For the text-containing cell, return its midpoint in [X, Y] coordinate format. 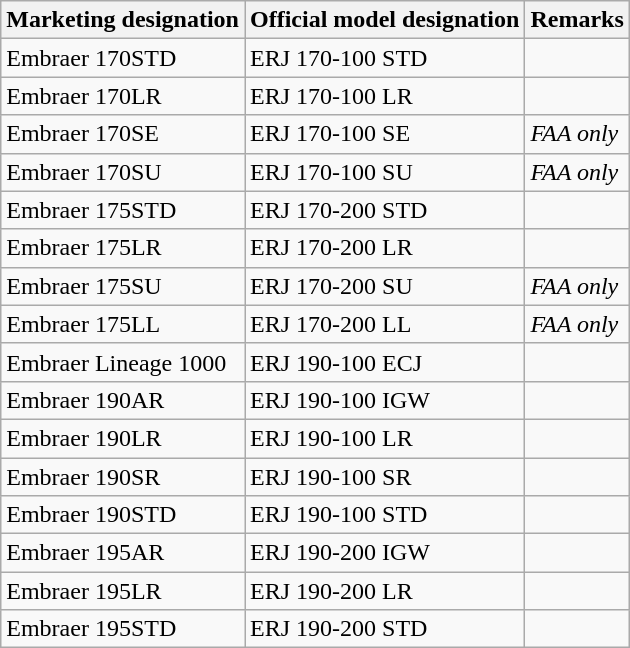
Embraer 195LR [123, 591]
Official model designation [384, 20]
Embraer 170LR [123, 96]
ERJ 190-200 STD [384, 629]
ERJ 190-200 IGW [384, 553]
ERJ 170-200 LL [384, 324]
ERJ 190-100 IGW [384, 400]
ERJ 170-200 STD [384, 210]
ERJ 170-100 STD [384, 58]
Embraer 175SU [123, 286]
ERJ 190-100 ECJ [384, 362]
ERJ 190-100 LR [384, 438]
ERJ 170-200 SU [384, 286]
Embraer 175LR [123, 248]
Embraer 170SE [123, 134]
Remarks [577, 20]
Embraer 190STD [123, 515]
Embraer 190LR [123, 438]
ERJ 190-100 SR [384, 477]
Marketing designation [123, 20]
ERJ 170-100 SE [384, 134]
Embraer 175STD [123, 210]
Embraer Lineage 1000 [123, 362]
ERJ 170-100 LR [384, 96]
ERJ 190-100 STD [384, 515]
ERJ 190-200 LR [384, 591]
ERJ 170-200 LR [384, 248]
Embraer 190SR [123, 477]
Embraer 195STD [123, 629]
Embraer 175LL [123, 324]
ERJ 170-100 SU [384, 172]
Embraer 195AR [123, 553]
Embraer 170STD [123, 58]
Embraer 170SU [123, 172]
Embraer 190AR [123, 400]
